Pinpoint the cell where the given text exists, returning its [X, Y] midpoint coordinate. 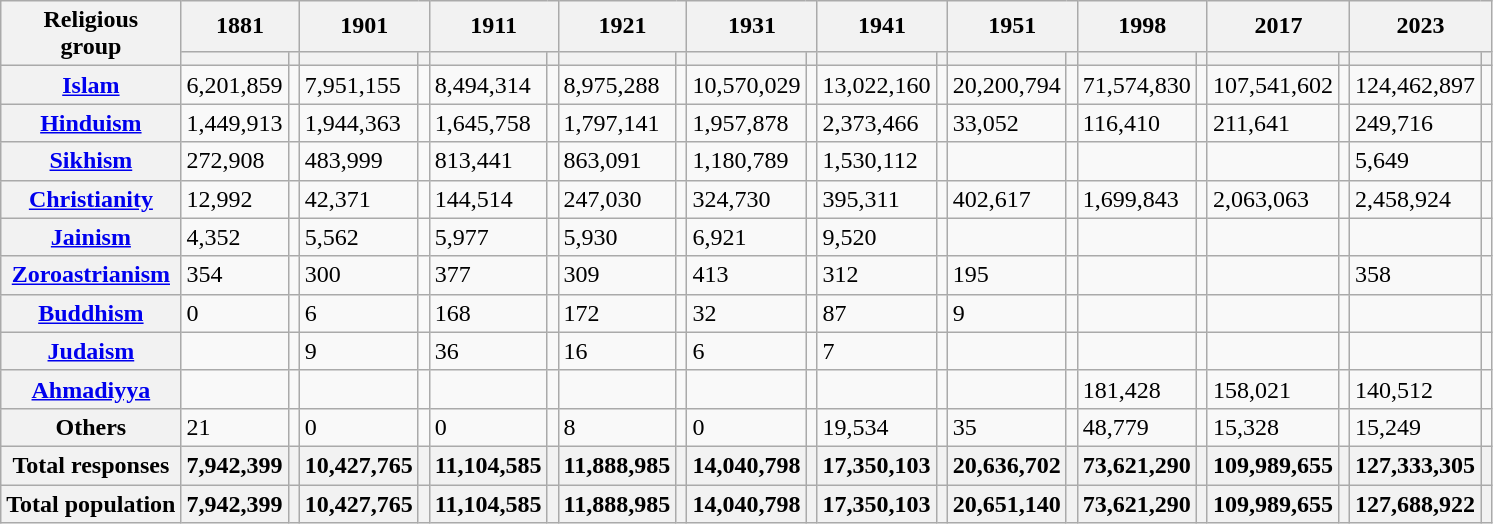
309 [617, 275]
1,449,913 [234, 123]
249,716 [1416, 123]
10,570,029 [746, 85]
Total population [91, 503]
12,992 [234, 199]
6,201,859 [234, 85]
1931 [752, 26]
2,373,466 [876, 123]
144,514 [488, 199]
21 [234, 427]
300 [358, 275]
127,688,922 [1416, 503]
Christianity [91, 199]
863,091 [617, 161]
1,645,758 [488, 123]
Zoroastrianism [91, 275]
2023 [1421, 26]
5,562 [358, 237]
116,410 [1136, 123]
Religiousgroup [91, 34]
48,779 [1136, 427]
Sikhism [91, 161]
127,333,305 [1416, 465]
5,977 [488, 237]
71,574,830 [1136, 85]
1998 [1142, 26]
8,975,288 [617, 85]
Hinduism [91, 123]
4,352 [234, 237]
16 [617, 351]
247,030 [617, 199]
377 [488, 275]
354 [234, 275]
124,462,897 [1416, 85]
172 [617, 313]
402,617 [1006, 199]
1881 [240, 26]
Jainism [91, 237]
42,371 [358, 199]
5,649 [1416, 161]
35 [1006, 427]
Islam [91, 85]
Judaism [91, 351]
211,641 [1272, 123]
195 [1006, 275]
272,908 [234, 161]
20,636,702 [1006, 465]
324,730 [746, 199]
413 [746, 275]
140,512 [1416, 389]
1901 [364, 26]
15,328 [1272, 427]
7 [876, 351]
19,534 [876, 427]
1,797,141 [617, 123]
1911 [494, 26]
1,530,112 [876, 161]
312 [876, 275]
1,944,363 [358, 123]
158,021 [1272, 389]
20,651,140 [1006, 503]
32 [746, 313]
1941 [882, 26]
395,311 [876, 199]
8 [617, 427]
2,063,063 [1272, 199]
1,699,843 [1136, 199]
2017 [1278, 26]
8,494,314 [488, 85]
7,951,155 [358, 85]
168 [488, 313]
Total responses [91, 465]
358 [1416, 275]
33,052 [1006, 123]
36 [488, 351]
87 [876, 313]
5,930 [617, 237]
2,458,924 [1416, 199]
6,921 [746, 237]
1,957,878 [746, 123]
1,180,789 [746, 161]
483,999 [358, 161]
107,541,602 [1272, 85]
13,022,160 [876, 85]
20,200,794 [1006, 85]
1921 [622, 26]
Buddhism [91, 313]
Ahmadiyya [91, 389]
181,428 [1136, 389]
813,441 [488, 161]
9,520 [876, 237]
Others [91, 427]
1951 [1012, 26]
15,249 [1416, 427]
